Provide the [x, y] coordinate of the cell's center where the given text is located.  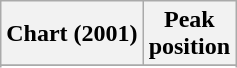
Peakposition [189, 34]
Chart (2001) [72, 34]
